Return (x, y) of the center of cell containing provided text 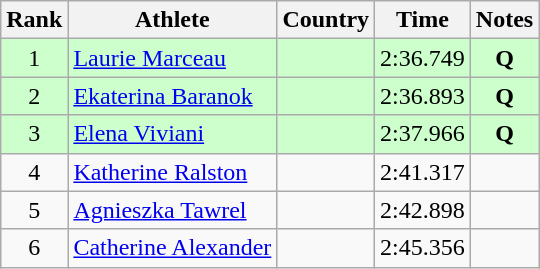
Agnieszka Tawrel (172, 210)
6 (34, 248)
Notes (504, 20)
2:45.356 (423, 248)
Time (423, 20)
Athlete (172, 20)
1 (34, 58)
Country (326, 20)
2 (34, 96)
4 (34, 172)
5 (34, 210)
2:41.317 (423, 172)
2:36.893 (423, 96)
Ekaterina Baranok (172, 96)
Catherine Alexander (172, 248)
2:37.966 (423, 134)
3 (34, 134)
2:36.749 (423, 58)
Laurie Marceau (172, 58)
2:42.898 (423, 210)
Elena Viviani (172, 134)
Rank (34, 20)
Katherine Ralston (172, 172)
